Capture the cell that displays the provided text and extract its (x, y) central coordinate. 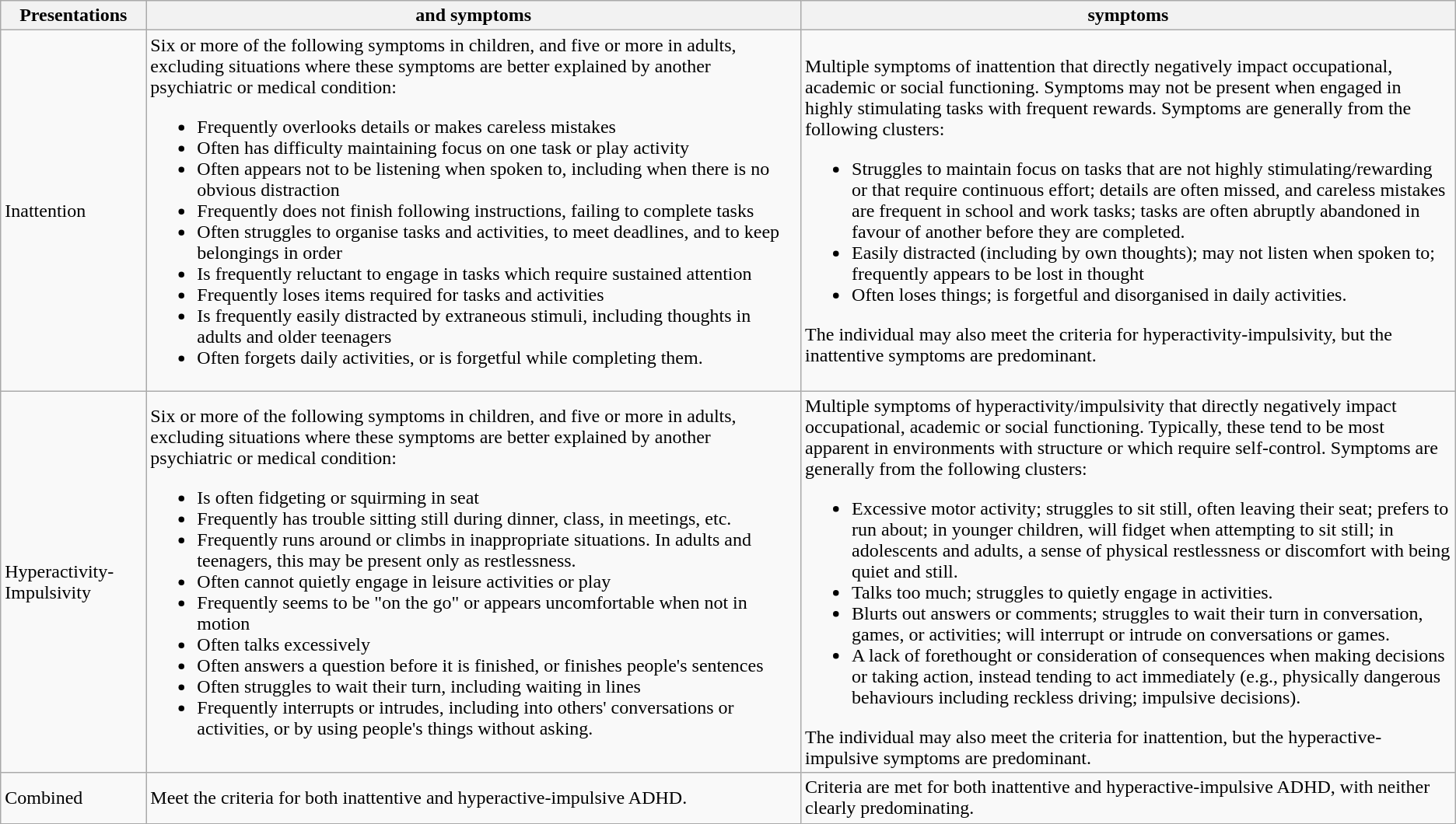
and symptoms (474, 16)
Meet the criteria for both inattentive and hyperactive-impulsive ADHD. (474, 798)
Hyperactivity-Impulsivity (73, 581)
Inattention (73, 211)
Presentations (73, 16)
Criteria are met for both inattentive and hyperactive-impulsive ADHD, with neither clearly predominating. (1129, 798)
symptoms (1129, 16)
Combined (73, 798)
